Capture the cell that displays the provided text and extract its [x, y] central coordinate. 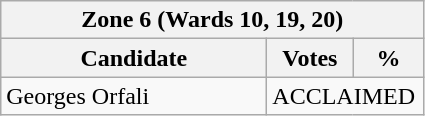
% [388, 58]
Candidate [134, 58]
Georges Orfali [134, 96]
ACCLAIMED [346, 96]
Votes [310, 58]
Zone 6 (Wards 10, 19, 20) [212, 20]
